Identify which cell holds the provided text, then report its [X, Y] central coordinate. 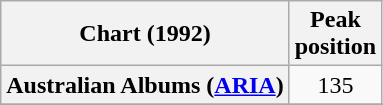
135 [335, 85]
Peakposition [335, 34]
Australian Albums (ARIA) [145, 85]
Chart (1992) [145, 34]
